Pinpoint the cell where the given text exists, returning its (x, y) midpoint coordinate. 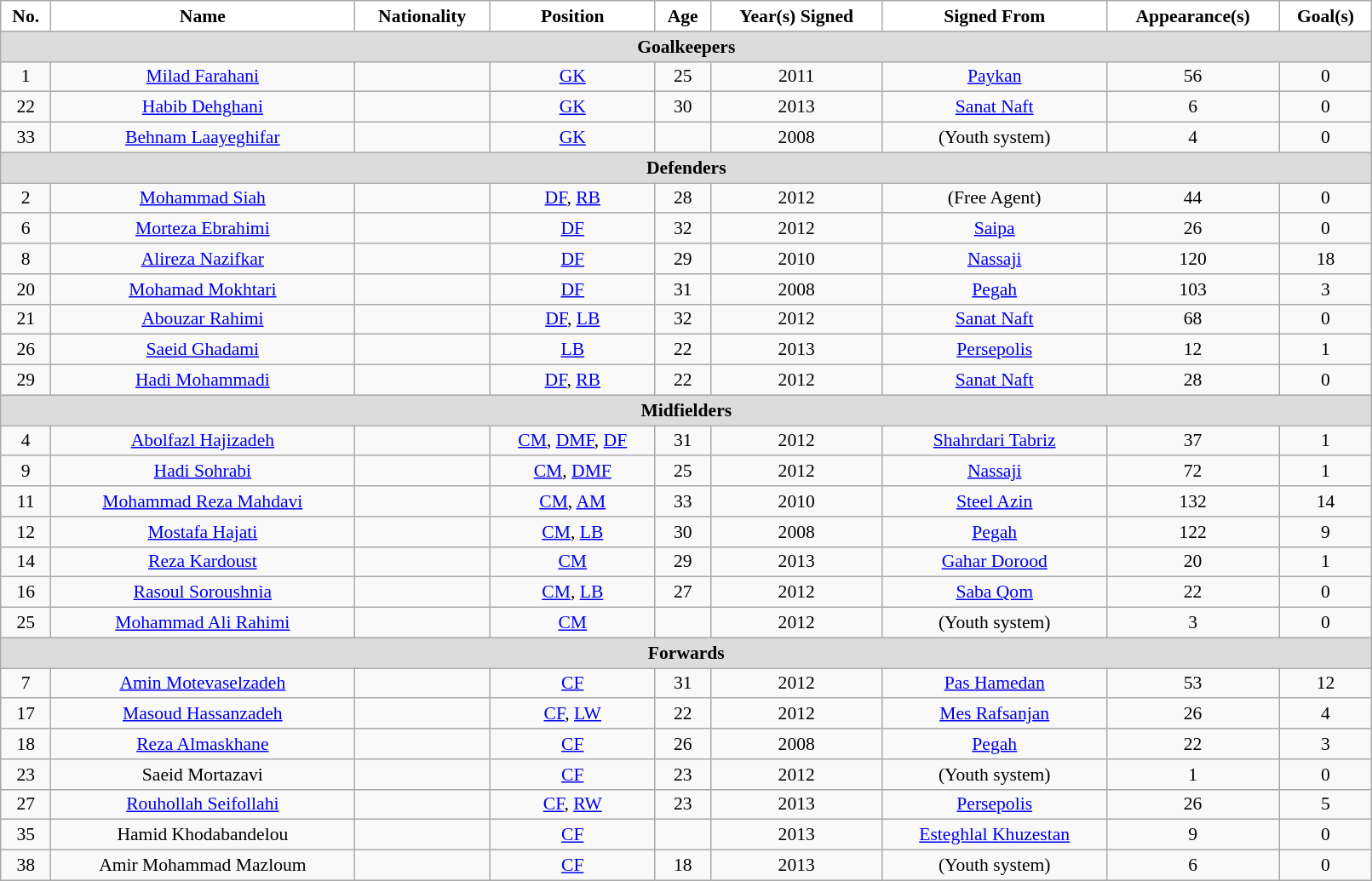
(Free Agent) (995, 198)
Defenders (686, 168)
Mohammad Reza Mahdavi (203, 501)
35 (26, 835)
17 (26, 714)
CF, RW (572, 804)
Mohammad Siah (203, 198)
Goalkeepers (686, 47)
Morteza Ebrahimi (203, 229)
38 (26, 866)
11 (26, 501)
Goal(s) (1325, 16)
Position (572, 16)
CM, AM (572, 501)
Abouzar Rahimi (203, 319)
103 (1192, 289)
120 (1192, 259)
132 (1192, 501)
LB (572, 350)
Shahrdari Tabriz (995, 441)
Age (683, 16)
5 (1325, 804)
8 (26, 259)
Rasoul Soroushnia (203, 592)
Amin Motevaselzadeh (203, 684)
16 (26, 592)
Esteghlal Khuzestan (995, 835)
Milad Farahani (203, 77)
Gahar Dorood (995, 562)
Mes Rafsanjan (995, 714)
Abolfazl Hajizadeh (203, 441)
Steel Azin (995, 501)
Masoud Hassanzadeh (203, 714)
Hamid Khodabandelou (203, 835)
Midfielders (686, 410)
Mohammad Ali Rahimi (203, 623)
Alireza Nazifkar (203, 259)
Hadi Sohrabi (203, 472)
Saipa (995, 229)
Mohamad Mokhtari (203, 289)
2 (26, 198)
Saba Qom (995, 592)
2011 (796, 77)
Rouhollah Seifollahi (203, 804)
CM, DMF, DF (572, 441)
Hadi Mohammadi (203, 380)
53 (1192, 684)
Forwards (686, 653)
Paykan (995, 77)
Signed From (995, 16)
CM, DMF (572, 472)
68 (1192, 319)
Reza Almaskhane (203, 744)
No. (26, 16)
72 (1192, 472)
Appearance(s) (1192, 16)
Mostafa Hajati (203, 532)
Reza Kardoust (203, 562)
44 (1192, 198)
DF, LB (572, 319)
Saeid Mortazavi (203, 775)
Name (203, 16)
56 (1192, 77)
21 (26, 319)
Nationality (422, 16)
Saeid Ghadami (203, 350)
Habib Dehghani (203, 107)
122 (1192, 532)
CF, LW (572, 714)
37 (1192, 441)
Amir Mohammad Mazloum (203, 866)
Pas Hamedan (995, 684)
Year(s) Signed (796, 16)
7 (26, 684)
Behnam Laayeghifar (203, 138)
